Detect which cell encompasses the target text, then output its [X, Y] center coordinate. 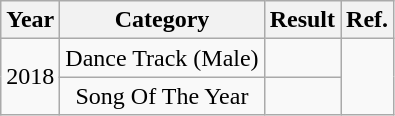
Dance Track (Male) [162, 58]
Ref. [368, 20]
2018 [30, 77]
Year [30, 20]
Result [302, 20]
Song Of The Year [162, 96]
Category [162, 20]
